Extract the [X, Y] coordinate from the center of the cell holding the provided text.  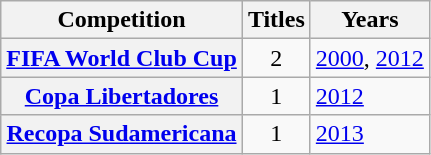
Copa Libertadores [122, 96]
2000, 2012 [370, 58]
Recopa Sudamericana [122, 134]
FIFA World Club Cup [122, 58]
2012 [370, 96]
2 [276, 58]
Years [370, 20]
Titles [276, 20]
2013 [370, 134]
Competition [122, 20]
